Capture the cell that displays the provided text and extract its [X, Y] central coordinate. 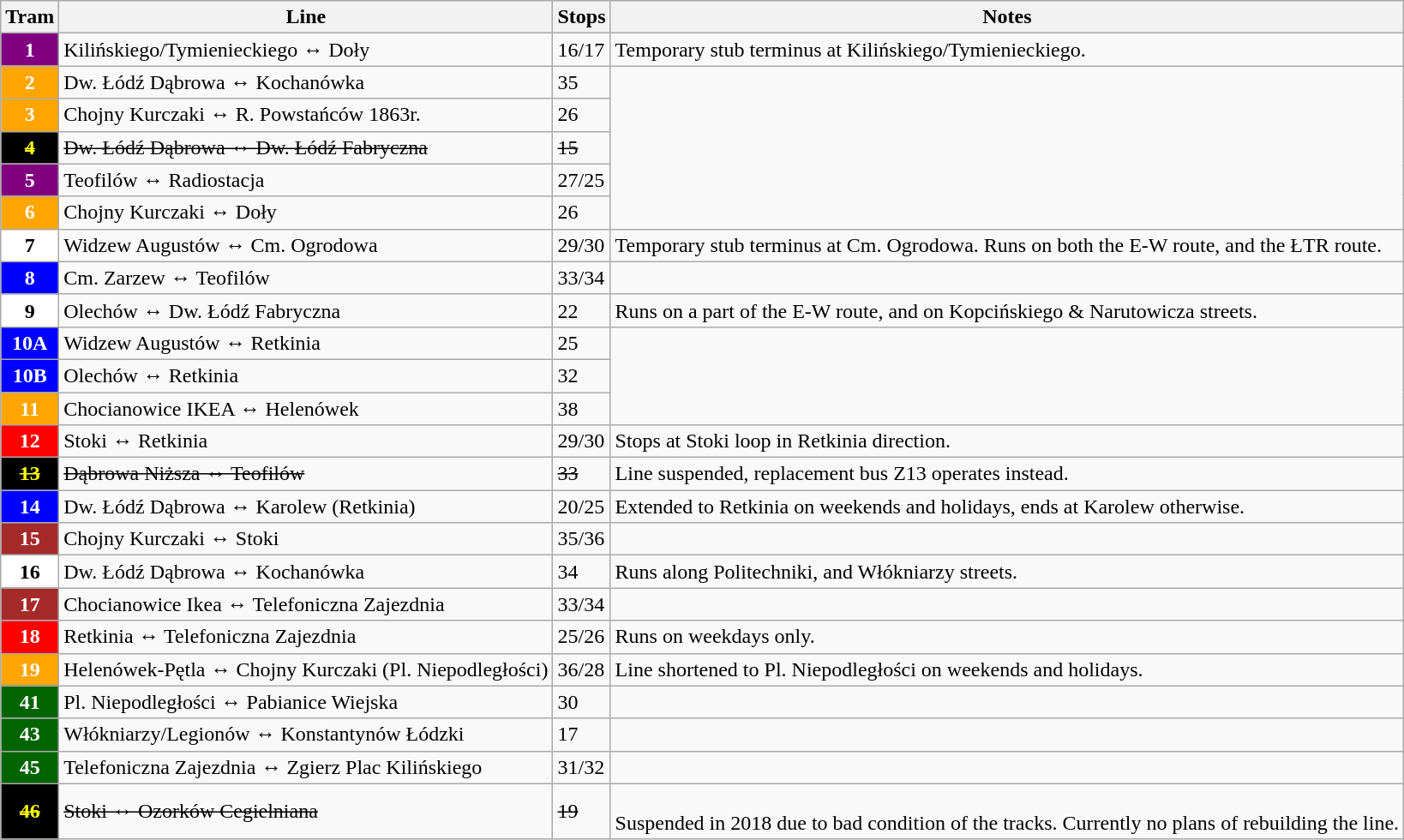
32 [581, 375]
Olechów ↔ Retkinia [306, 375]
25 [581, 343]
Widzew Augustów ↔ Cm. Ogrodowa [306, 245]
34 [581, 572]
22 [581, 310]
7 [30, 245]
16/17 [581, 50]
5 [30, 180]
Runs on a part of the E-W route, and on Kopcińskiego & Narutowicza streets. [1007, 310]
Stoki ↔ Retkinia [306, 441]
8 [30, 278]
Runs on weekdays only. [1007, 637]
27/25 [581, 180]
Line shortened to Pl. Niepodległości on weekends and holidays. [1007, 669]
Temporary stub terminus at Cm. Ogrodowa. Runs on both the E-W route, and the ŁTR route. [1007, 245]
38 [581, 409]
Retkinia ↔ Telefoniczna Zajezdnia [306, 637]
10A [30, 343]
25/26 [581, 637]
Widzew Augustów ↔ Retkinia [306, 343]
11 [30, 409]
Dw. Łódź Dąbrowa ↔ Dw. Łódź Fabryczna [306, 147]
41 [30, 702]
30 [581, 702]
Włókniarzy/Legionów ↔ Konstantynów Łódzki [306, 735]
Chocianowice IKEA ↔ Helenówek [306, 409]
Dąbrowa Niższa ↔ Teofilów [306, 474]
Chojny Kurczaki ↔ Doły [306, 213]
Temporary stub terminus at Kilińskiego/Tymienieckiego. [1007, 50]
45 [30, 767]
36/28 [581, 669]
3 [30, 115]
Chojny Kurczaki ↔ R. Powstańców 1863r. [306, 115]
Telefoniczna Zajezdnia ↔ Zgierz Plac Kilińskiego [306, 767]
Kilińskiego/Tymienieckiego ↔ Doły [306, 50]
Chojny Kurczaki ↔ Stoki [306, 539]
Dw. Łódź Dąbrowa ↔ Karolew (Retkinia) [306, 507]
Runs along Politechniki, and Włókniarzy streets. [1007, 572]
13 [30, 474]
20/25 [581, 507]
Chocianowice Ikea ↔ Telefoniczna Zajezdnia [306, 604]
Tram [30, 17]
35 [581, 82]
Stoki ↔ Ozorków Cegielniana [306, 811]
Helenówek-Pętla ↔ Chojny Kurczaki (Pl. Niepodległości) [306, 669]
9 [30, 310]
Suspended in 2018 due to bad condition of the tracks. Currently no plans of rebuilding the line. [1007, 811]
Teofilów ↔ Radiostacja [306, 180]
Line [306, 17]
18 [30, 637]
12 [30, 441]
46 [30, 811]
33 [581, 474]
16 [30, 572]
4 [30, 147]
6 [30, 213]
31/32 [581, 767]
Cm. Zarzew ↔ Teofilów [306, 278]
Pl. Niepodległości ↔ Pabianice Wiejska [306, 702]
35/36 [581, 539]
Stops at Stoki loop in Retkinia direction. [1007, 441]
2 [30, 82]
43 [30, 735]
1 [30, 50]
Extended to Retkinia on weekends and holidays, ends at Karolew otherwise. [1007, 507]
Olechów ↔ Dw. Łódź Fabryczna [306, 310]
Notes [1007, 17]
Stops [581, 17]
10B [30, 375]
Line suspended, replacement bus Z13 operates instead. [1007, 474]
14 [30, 507]
